Return [X, Y] of the center of cell containing provided text 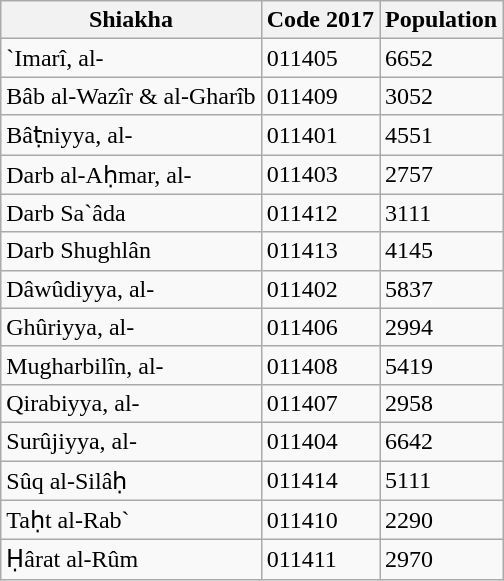
4145 [442, 251]
011414 [320, 480]
3052 [442, 96]
Ḥârat al-Rûm [131, 560]
3111 [442, 213]
2958 [442, 403]
Bâṭniyya, al- [131, 135]
2970 [442, 560]
011405 [320, 58]
011407 [320, 403]
Darb Sa`âda [131, 213]
2290 [442, 520]
Bâb al-Wazîr & al-Gharîb [131, 96]
2757 [442, 174]
011413 [320, 251]
011408 [320, 365]
Mugharbilîn, al- [131, 365]
Ghûriyya, al- [131, 327]
011412 [320, 213]
Sûq al-Silâḥ [131, 480]
Darb Shughlân [131, 251]
011409 [320, 96]
Darb al-Aḥmar, al- [131, 174]
6652 [442, 58]
2994 [442, 327]
5111 [442, 480]
5419 [442, 365]
Shiakha [131, 20]
Population [442, 20]
6642 [442, 441]
011411 [320, 560]
4551 [442, 135]
Dâwûdiyya, al- [131, 289]
011404 [320, 441]
Code 2017 [320, 20]
011406 [320, 327]
Surûjiyya, al- [131, 441]
5837 [442, 289]
Qirabiyya, al- [131, 403]
`Imarî, al- [131, 58]
011402 [320, 289]
Taḥt al-Rab` [131, 520]
011403 [320, 174]
011401 [320, 135]
011410 [320, 520]
